Find where the given text appears and provide that cell's center as [x, y] coordinate. 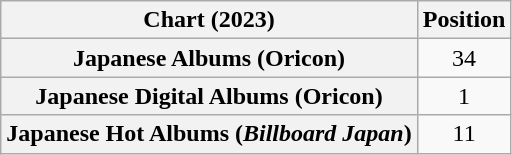
Japanese Hot Albums (Billboard Japan) [209, 134]
Position [464, 20]
Japanese Albums (Oricon) [209, 58]
1 [464, 96]
Chart (2023) [209, 20]
34 [464, 58]
11 [464, 134]
Japanese Digital Albums (Oricon) [209, 96]
